Find where the given text appears and provide that cell's center as (X, Y) coordinate. 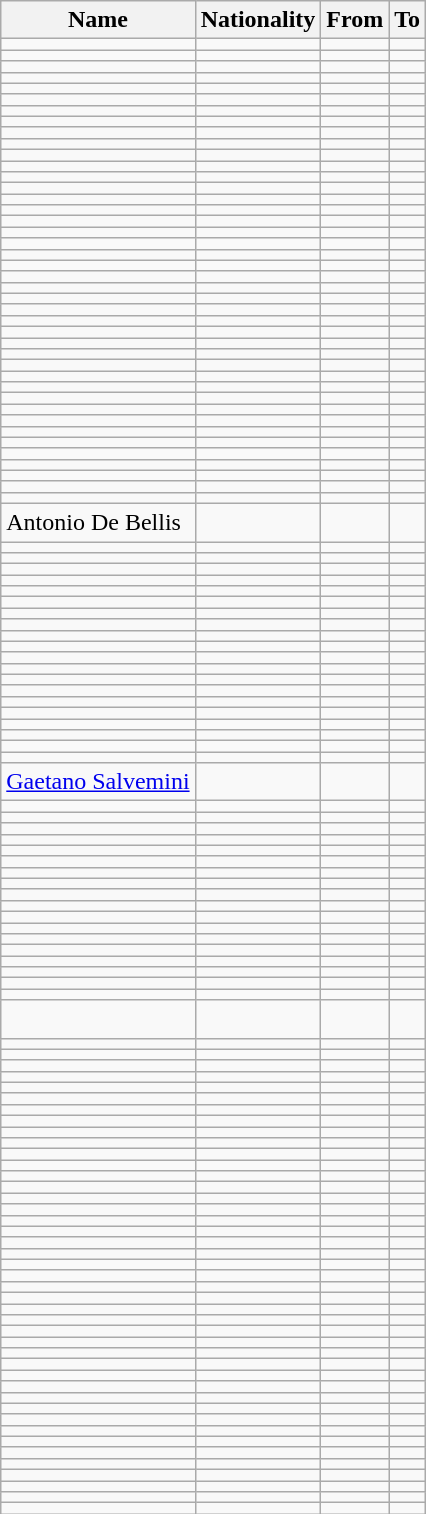
Gaetano Salvemini (98, 782)
To (408, 20)
From (355, 20)
Name (98, 20)
Nationality (258, 20)
Antonio De Bellis (98, 522)
